Extract the [X, Y] coordinate from the center of the cell holding the provided text.  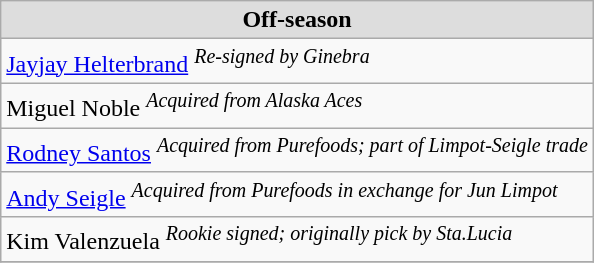
Kim Valenzuela Rookie signed; originally pick by Sta.Lucia [298, 240]
Off-season [298, 20]
Miguel Noble Acquired from Alaska Aces [298, 106]
Jayjay Helterbrand Re-signed by Ginebra [298, 62]
Rodney Santos Acquired from Purefoods; part of Limpot-Seigle trade [298, 150]
Andy Seigle Acquired from Purefoods in exchange for Jun Limpot [298, 194]
